Locate the cell with the specified text and output its [X, Y] center coordinate. 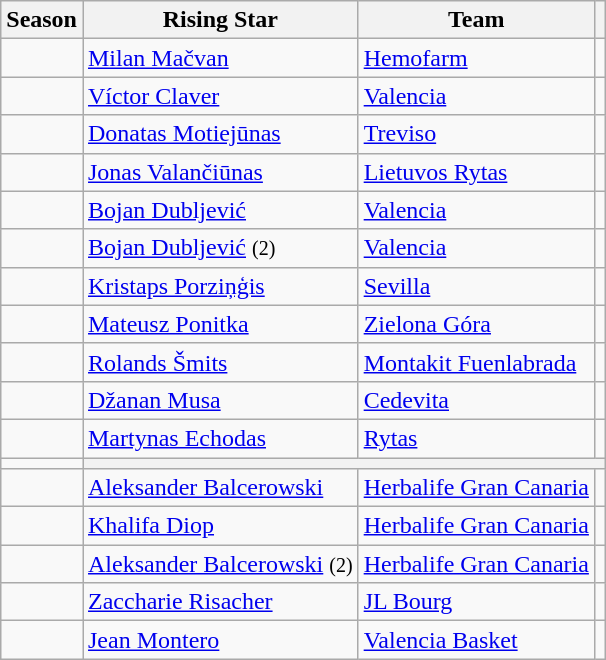
Martynas Echodas [220, 438]
JL Bourg [476, 602]
Rytas [476, 438]
Season [42, 20]
Džanan Musa [220, 400]
Jean Montero [220, 640]
Lietuvos Rytas [476, 172]
Milan Mačvan [220, 58]
Aleksander Balcerowski [220, 488]
Hemofarm [476, 58]
Mateusz Ponitka [220, 324]
Valencia Basket [476, 640]
Zielona Góra [476, 324]
Khalifa Diop [220, 526]
Rising Star [220, 20]
Montakit Fuenlabrada [476, 362]
Treviso [476, 134]
Sevilla [476, 286]
Cedevita [476, 400]
Jonas Valančiūnas [220, 172]
Zaccharie Risacher [220, 602]
Donatas Motiejūnas [220, 134]
Team [476, 20]
Kristaps Porziņģis [220, 286]
Rolands Šmits [220, 362]
Víctor Claver [220, 96]
Aleksander Balcerowski (2) [220, 564]
Bojan Dubljević [220, 210]
Bojan Dubljević (2) [220, 248]
